Capture the cell that displays the provided text and extract its [X, Y] central coordinate. 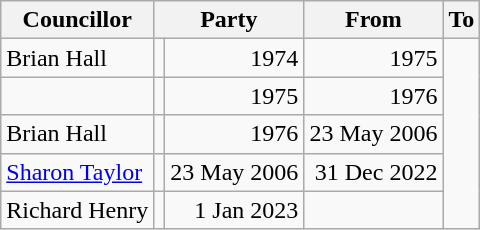
Councillor [78, 20]
From [374, 20]
1 Jan 2023 [234, 210]
To [462, 20]
1974 [234, 58]
Richard Henry [78, 210]
31 Dec 2022 [374, 172]
Party [229, 20]
Sharon Taylor [78, 172]
